Find where the given text appears and provide that cell's center as [X, Y] coordinate. 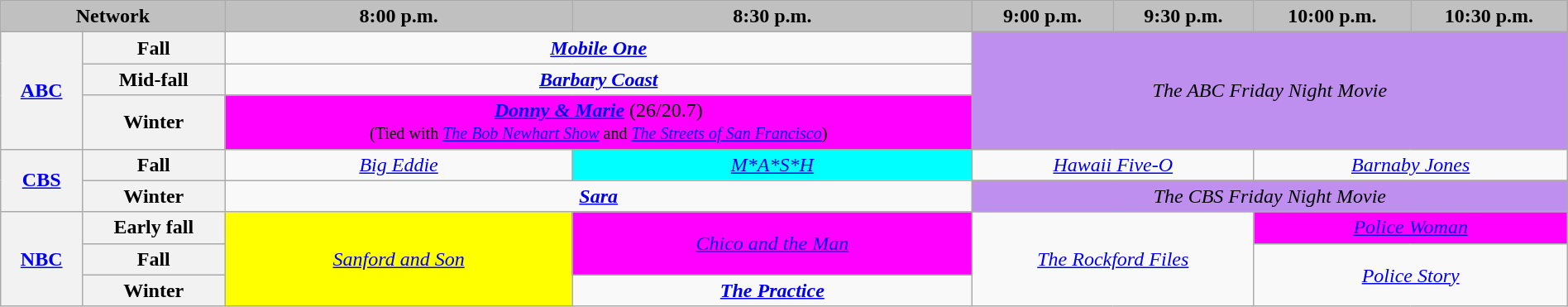
Hawaii Five-O [1113, 165]
Barnaby Jones [1411, 165]
Barbary Coast [599, 79]
The Rockford Files [1113, 259]
Sanford and Son [399, 259]
Big Eddie [399, 165]
CBS [41, 180]
ABC [41, 91]
Sara [599, 196]
M*A*S*H [772, 165]
Donny & Marie (26/20.7)(Tied with The Bob Newhart Show and The Streets of San Francisco) [599, 122]
10:00 p.m. [1332, 17]
9:00 p.m. [1042, 17]
Chico and the Man [772, 243]
Mid-fall [154, 79]
8:30 p.m. [772, 17]
9:30 p.m. [1183, 17]
The ABC Friday Night Movie [1269, 91]
Police Story [1411, 275]
NBC [41, 259]
Mobile One [599, 48]
8:00 p.m. [399, 17]
Police Woman [1411, 228]
Network [112, 17]
The Practice [772, 290]
Early fall [154, 228]
10:30 p.m. [1489, 17]
The CBS Friday Night Movie [1269, 196]
